Locate the cell with the specified text and output its (X, Y) center coordinate. 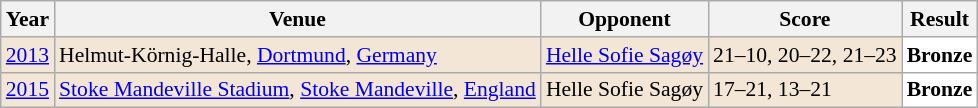
Score (805, 19)
Opponent (624, 19)
Year (28, 19)
Result (940, 19)
21–10, 20–22, 21–23 (805, 55)
17–21, 13–21 (805, 90)
Helmut-Körnig-Halle, Dortmund, Germany (298, 55)
2015 (28, 90)
Venue (298, 19)
2013 (28, 55)
Stoke Mandeville Stadium, Stoke Mandeville, England (298, 90)
